Capture the cell that displays the provided text and extract its [X, Y] central coordinate. 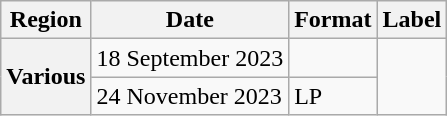
Label [412, 20]
24 November 2023 [190, 96]
Various [46, 77]
LP [333, 96]
Format [333, 20]
Region [46, 20]
Date [190, 20]
18 September 2023 [190, 58]
